Extract the (x, y) coordinate from the center of the cell holding the provided text.  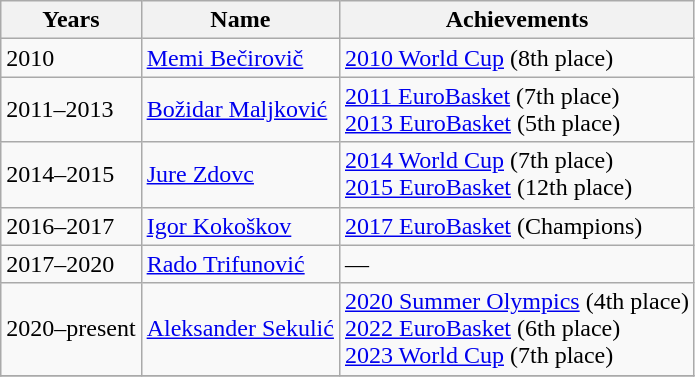
— (516, 264)
Years (71, 20)
Božidar Maljković (240, 110)
2020–present (71, 329)
Igor Kokoškov (240, 226)
2017–2020 (71, 264)
Rado Trifunović (240, 264)
Memi Bečirovič (240, 58)
2011 EuroBasket (7th place) 2013 EuroBasket (5th place) (516, 110)
2014 World Cup (7th place) 2015 EuroBasket (12th place) (516, 174)
Name (240, 20)
Jure Zdovc (240, 174)
2020 Summer Olympics (4th place) 2022 EuroBasket (6th place) 2023 World Cup (7th place) (516, 329)
2014–2015 (71, 174)
2017 EuroBasket (Champions) (516, 226)
2010 World Cup (8th place) (516, 58)
2016–2017 (71, 226)
2010 (71, 58)
Aleksander Sekulić (240, 329)
2011–2013 (71, 110)
Achievements (516, 20)
